Determine the (X, Y) coordinate at the center of the cell enclosing the given text.  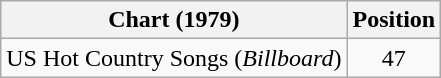
Chart (1979) (174, 20)
US Hot Country Songs (Billboard) (174, 58)
Position (394, 20)
47 (394, 58)
